Locate the cell with the specified text and output its [X, Y] center coordinate. 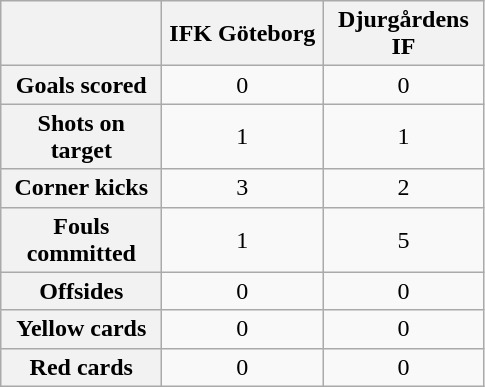
3 [242, 188]
2 [404, 188]
5 [404, 240]
Corner kicks [82, 188]
Fouls committed [82, 240]
Offsides [82, 291]
Djurgårdens IF [404, 34]
IFK Göteborg [242, 34]
Yellow cards [82, 329]
Goals scored [82, 85]
Shots on target [82, 136]
Red cards [82, 367]
